Find where the given text appears and provide that cell's center as (X, Y) coordinate. 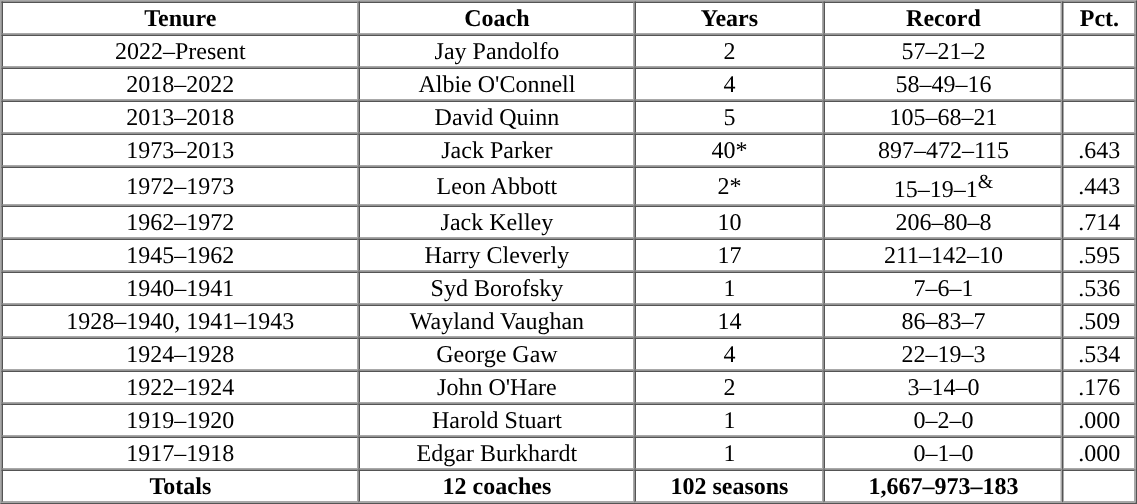
897–472–115 (943, 150)
5 (730, 116)
2* (730, 186)
Totals (181, 486)
1973–2013 (181, 150)
1928–1940, 1941–1943 (181, 322)
Coach (497, 18)
Edgar Burkhardt (497, 454)
John O'Hare (497, 388)
12 coaches (497, 486)
1924–1928 (181, 354)
0–1–0 (943, 454)
Syd Borofsky (497, 288)
Jack Parker (497, 150)
22–19–3 (943, 354)
Harold Stuart (497, 420)
.443 (1100, 186)
Tenure (181, 18)
2013–2018 (181, 116)
211–142–10 (943, 256)
2022–Present (181, 50)
.176 (1100, 388)
1940–1941 (181, 288)
.714 (1100, 222)
15–19–1& (943, 186)
Jack Kelley (497, 222)
1919–1920 (181, 420)
1945–1962 (181, 256)
Albie O'Connell (497, 84)
105–68–21 (943, 116)
Harry Cleverly (497, 256)
206–80–8 (943, 222)
.536 (1100, 288)
1,667–973–183 (943, 486)
57–21–2 (943, 50)
Pct. (1100, 18)
1917–1918 (181, 454)
86–83–7 (943, 322)
Jay Pandolfo (497, 50)
.509 (1100, 322)
58–49–16 (943, 84)
Years (730, 18)
David Quinn (497, 116)
George Gaw (497, 354)
1922–1924 (181, 388)
17 (730, 256)
2018–2022 (181, 84)
Record (943, 18)
3–14–0 (943, 388)
1962–1972 (181, 222)
7–6–1 (943, 288)
Wayland Vaughan (497, 322)
Leon Abbott (497, 186)
1972–1973 (181, 186)
0–2–0 (943, 420)
.534 (1100, 354)
.643 (1100, 150)
40* (730, 150)
10 (730, 222)
14 (730, 322)
102 seasons (730, 486)
.595 (1100, 256)
